Search for the cell housing the specified text and yield its (x, y) center coordinate. 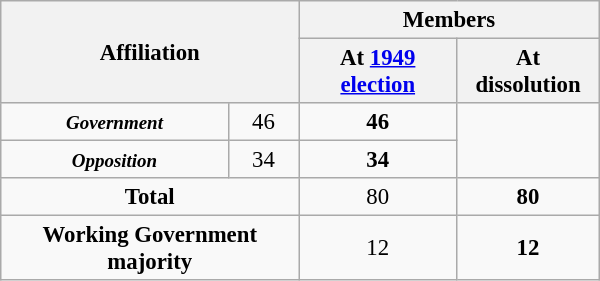
At 1949 election (378, 72)
Members (450, 20)
Working Government majority (150, 248)
Government (114, 122)
Opposition (114, 160)
Total (150, 197)
Affiliation (150, 52)
At dissolution (528, 72)
